Capture the cell that displays the provided text and extract its [X, Y] central coordinate. 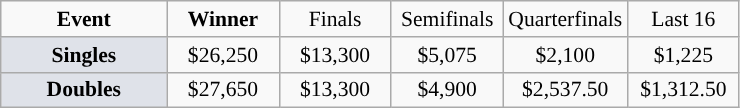
$4,900 [447, 90]
$1,312.50 [683, 90]
Doubles [84, 90]
Semifinals [447, 19]
$26,250 [223, 55]
$1,225 [683, 55]
$2,537.50 [565, 90]
Singles [84, 55]
Event [84, 19]
$5,075 [447, 55]
Last 16 [683, 19]
Winner [223, 19]
Finals [335, 19]
$27,650 [223, 90]
$2,100 [565, 55]
Quarterfinals [565, 19]
